Locate the cell with the specified text and output its (x, y) center coordinate. 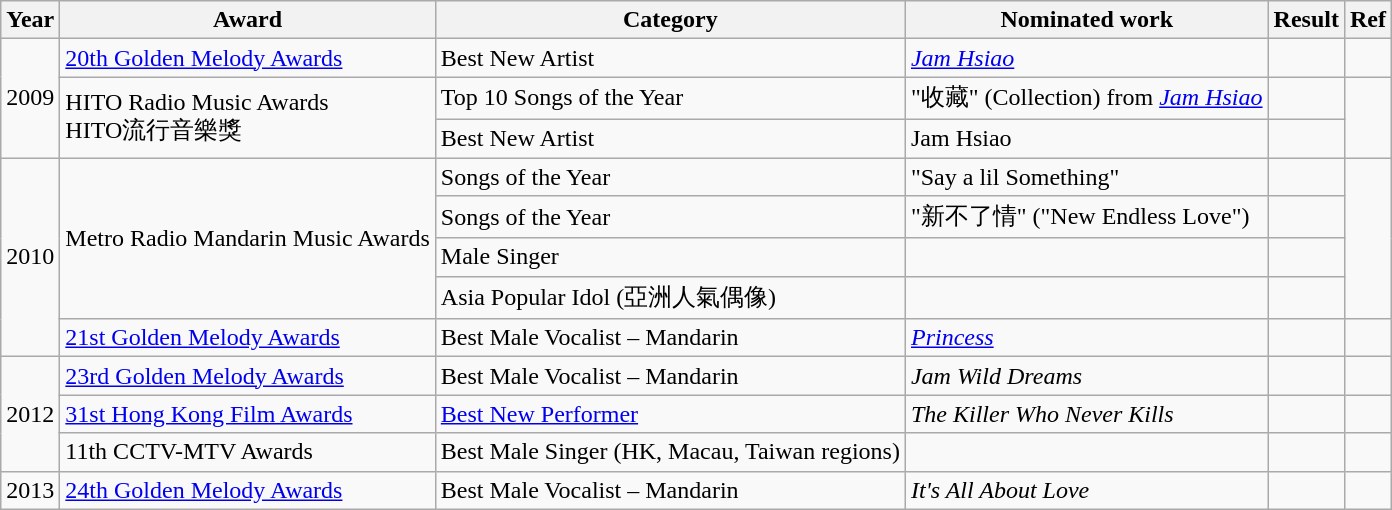
Category (670, 20)
Award (248, 20)
Male Singer (670, 257)
HITO Radio Music AwardsHITO流行音樂獎 (248, 118)
2010 (30, 258)
"收藏" (Collection) from Jam Hsiao (1086, 98)
Nominated work (1086, 20)
"新不了情" ("New Endless Love") (1086, 218)
Metro Radio Mandarin Music Awards (248, 238)
21st Golden Melody Awards (248, 338)
23rd Golden Melody Awards (248, 376)
11th CCTV-MTV Awards (248, 452)
Best Male Singer (HK, Macau, Taiwan regions) (670, 452)
2013 (30, 490)
Asia Popular Idol (亞洲人氣偶像) (670, 298)
"Say a lil Something" (1086, 177)
The Killer Who Never Kills (1086, 414)
It's All About Love (1086, 490)
Best New Performer (670, 414)
Top 10 Songs of the Year (670, 98)
Jam Wild Dreams (1086, 376)
2009 (30, 98)
31st Hong Kong Film Awards (248, 414)
Ref (1368, 20)
Result (1306, 20)
24th Golden Melody Awards (248, 490)
Year (30, 20)
20th Golden Melody Awards (248, 58)
Princess (1086, 338)
2012 (30, 414)
